Return (x, y) of the center of cell containing provided text 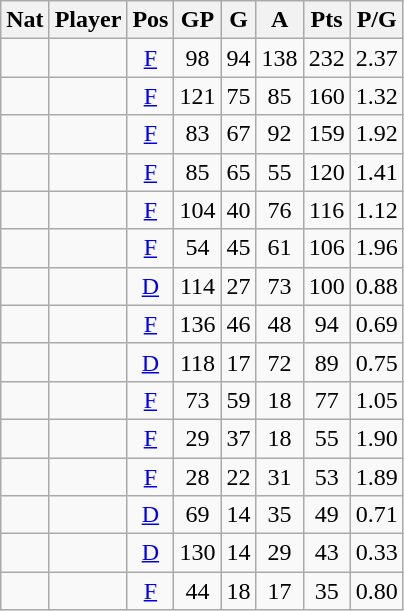
100 (326, 286)
A (280, 20)
1.92 (376, 134)
49 (326, 515)
0.69 (376, 324)
0.80 (376, 591)
GP (198, 20)
67 (238, 134)
Nat (25, 20)
92 (280, 134)
53 (326, 477)
1.05 (376, 400)
0.88 (376, 286)
0.75 (376, 362)
0.71 (376, 515)
77 (326, 400)
40 (238, 210)
65 (238, 172)
106 (326, 248)
G (238, 20)
28 (198, 477)
69 (198, 515)
160 (326, 96)
Player (88, 20)
31 (280, 477)
43 (326, 553)
98 (198, 58)
130 (198, 553)
2.37 (376, 58)
48 (280, 324)
120 (326, 172)
138 (280, 58)
75 (238, 96)
1.12 (376, 210)
Pts (326, 20)
121 (198, 96)
232 (326, 58)
1.89 (376, 477)
61 (280, 248)
46 (238, 324)
22 (238, 477)
72 (280, 362)
136 (198, 324)
104 (198, 210)
116 (326, 210)
1.90 (376, 438)
114 (198, 286)
83 (198, 134)
27 (238, 286)
159 (326, 134)
1.41 (376, 172)
59 (238, 400)
37 (238, 438)
0.33 (376, 553)
P/G (376, 20)
45 (238, 248)
1.96 (376, 248)
76 (280, 210)
44 (198, 591)
54 (198, 248)
89 (326, 362)
118 (198, 362)
1.32 (376, 96)
Pos (150, 20)
